Return (x, y) of the center of cell containing provided text 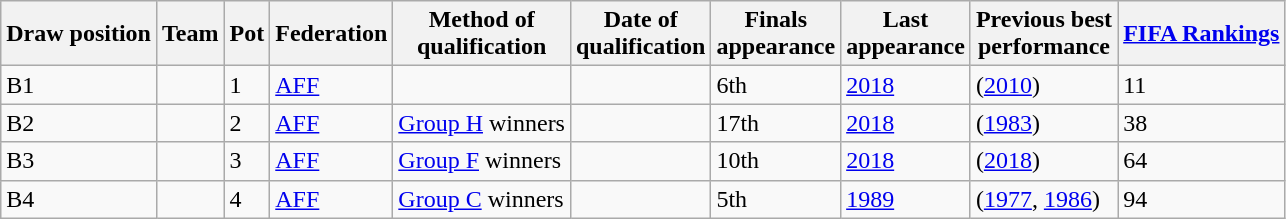
10th (776, 161)
Group F winners (482, 161)
Group C winners (482, 199)
94 (1202, 199)
Federation (332, 34)
Method ofqualification (482, 34)
(1977, 1986) (1044, 199)
64 (1202, 161)
B4 (79, 199)
6th (776, 85)
Group H winners (482, 123)
(2010) (1044, 85)
Pot (247, 34)
17th (776, 123)
1989 (906, 199)
5th (776, 199)
FIFA Rankings (1202, 34)
B1 (79, 85)
1 (247, 85)
(2018) (1044, 161)
Previous bestperformance (1044, 34)
4 (247, 199)
Lastappearance (906, 34)
2 (247, 123)
Team (190, 34)
B2 (79, 123)
B3 (79, 161)
Draw position (79, 34)
38 (1202, 123)
11 (1202, 85)
Date ofqualification (640, 34)
(1983) (1044, 123)
Finalsappearance (776, 34)
3 (247, 161)
